From the cell containing the given text, extract its center point as (X, Y) coordinate. 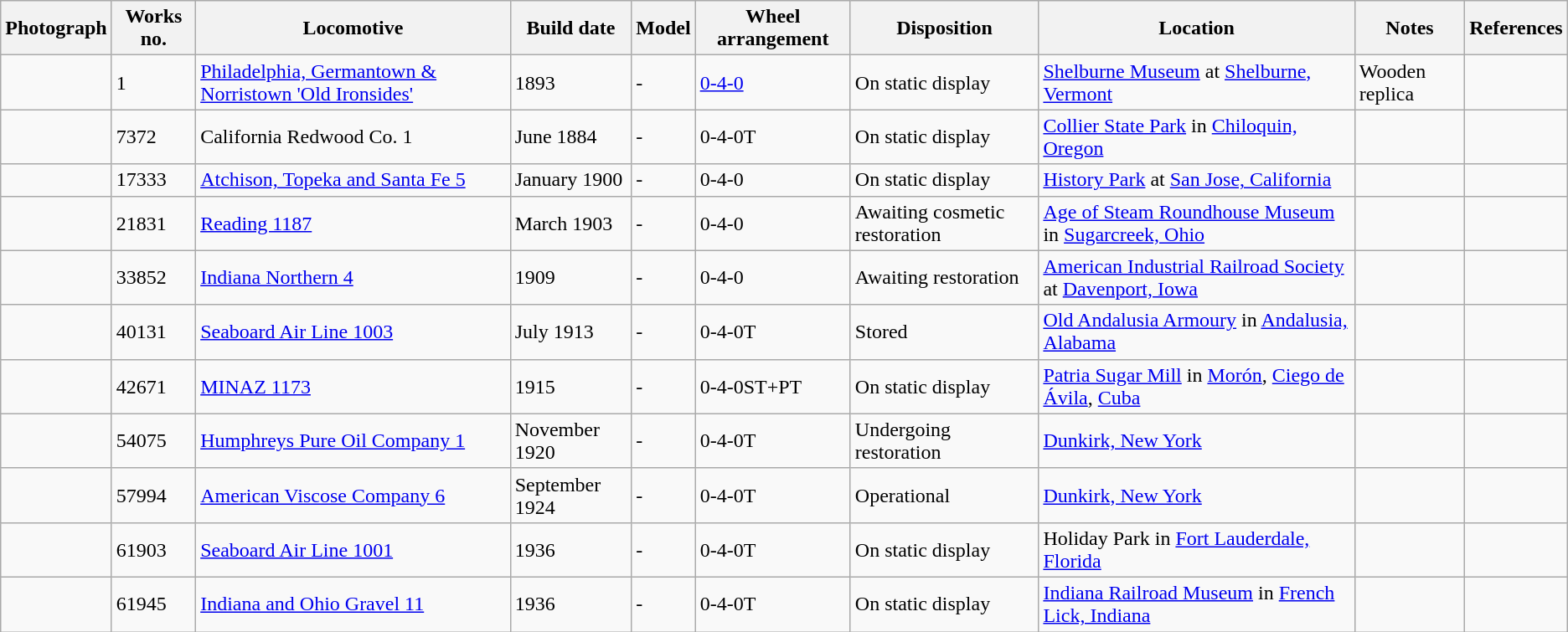
Build date (571, 28)
American Industrial Railroad Society at Davenport, Iowa (1196, 278)
MINAZ 1173 (353, 387)
Atchison, Topeka and Santa Fe 5 (353, 180)
September 1924 (571, 496)
Philadelphia, Germantown & Norristown 'Old Ironsides' (353, 82)
0-4-0ST+PT (772, 387)
Awaiting cosmetic restoration (945, 223)
Works no. (153, 28)
54075 (153, 440)
7372 (153, 137)
61945 (153, 604)
June 1884 (571, 137)
40131 (153, 331)
March 1903 (571, 223)
Stored (945, 331)
Indiana Northern 4 (353, 278)
1909 (571, 278)
Seaboard Air Line 1003 (353, 331)
November 1920 (571, 440)
Shelburne Museum at Shelburne, Vermont (1196, 82)
Undergoing restoration (945, 440)
American Viscose Company 6 (353, 496)
Wheel arrangement (772, 28)
Humphreys Pure Oil Company 1 (353, 440)
January 1900 (571, 180)
Collier State Park in Chiloquin, Oregon (1196, 137)
Awaiting restoration (945, 278)
Operational (945, 496)
42671 (153, 387)
References (1516, 28)
1915 (571, 387)
July 1913 (571, 331)
Location (1196, 28)
17333 (153, 180)
Notes (1409, 28)
61903 (153, 549)
1 (153, 82)
Disposition (945, 28)
21831 (153, 223)
Patria Sugar Mill in Morón, Ciego de Ávila, Cuba (1196, 387)
Photograph (56, 28)
Locomotive (353, 28)
Age of Steam Roundhouse Museum in Sugarcreek, Ohio (1196, 223)
Model (663, 28)
33852 (153, 278)
Reading 1187 (353, 223)
Indiana and Ohio Gravel 11 (353, 604)
Old Andalusia Armoury in Andalusia, Alabama (1196, 331)
57994 (153, 496)
Wooden replica (1409, 82)
California Redwood Co. 1 (353, 137)
History Park at San Jose, California (1196, 180)
1893 (571, 82)
Holiday Park in Fort Lauderdale, Florida (1196, 549)
Seaboard Air Line 1001 (353, 549)
Indiana Railroad Museum in French Lick, Indiana (1196, 604)
